For the text-containing cell, return its midpoint in [x, y] coordinate format. 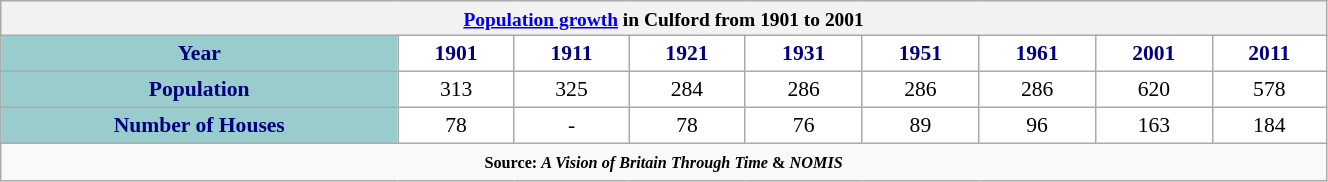
1931 [804, 54]
284 [688, 90]
89 [920, 126]
2011 [1269, 54]
96 [1038, 126]
1901 [456, 54]
76 [804, 126]
1911 [571, 54]
620 [1154, 90]
1961 [1038, 54]
Year [200, 54]
1951 [920, 54]
184 [1269, 126]
325 [571, 90]
163 [1154, 126]
Population [200, 90]
313 [456, 90]
1921 [688, 54]
- [571, 126]
Number of Houses [200, 126]
2001 [1154, 54]
Source: A Vision of Britain Through Time & NOMIS [664, 162]
Population growth in Culford from 1901 to 2001 [664, 18]
578 [1269, 90]
